Identify which cell holds the provided text, then report its [x, y] central coordinate. 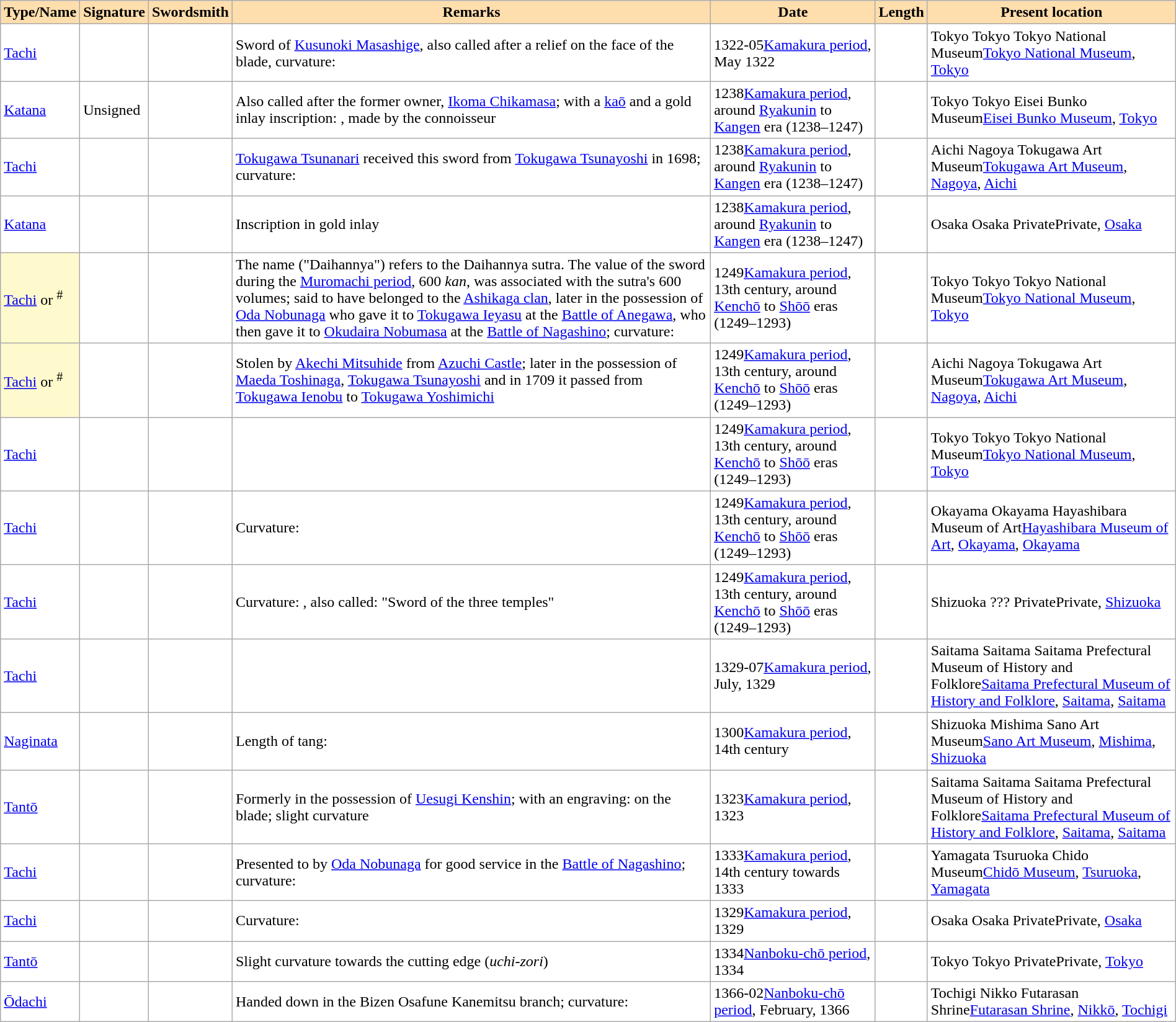
Tokyo Tokyo PrivatePrivate, Tokyo [1051, 962]
1333Kamakura period, 14th century towards 1333 [793, 872]
Ōdachi [40, 1002]
Remarks [471, 12]
Okayama Okayama Hayashibara Museum of ArtHayashibara Museum of Art, Okayama, Okayama [1051, 527]
Shizuoka Mishima Sano Art MuseumSano Art Museum, Mishima, Shizuoka [1051, 741]
Tokyo Tokyo Eisei Bunko MuseumEisei Bunko Museum, Tokyo [1051, 110]
1300Kamakura period, 14th century [793, 741]
Naginata [40, 741]
1323Kamakura period, 1323 [793, 807]
Unsigned [114, 110]
Shizuoka ??? PrivatePrivate, Shizuoka [1051, 602]
Formerly in the possession of Uesugi Kenshin; with an engraving: on the blade; slight curvature [471, 807]
1329Kamakura period, 1329 [793, 921]
Present location [1051, 12]
Also called after the former owner, Ikoma Chikamasa; with a kaō and a gold inlay inscription: , made by the connoisseur [471, 110]
Length of tang: [471, 741]
1329-07Kamakura period, July, 1329 [793, 675]
Signature [114, 12]
1322-05Kamakura period, May 1322 [793, 53]
Date [793, 12]
Type/Name [40, 12]
Curvature: , also called: "Sword of the three temples" [471, 602]
Length [901, 12]
Tokugawa Tsunanari received this sword from Tokugawa Tsunayoshi in 1698; curvature: [471, 167]
Handed down in the Bizen Osafune Kanemitsu branch; curvature: [471, 1002]
1334Nanboku-chō period, 1334 [793, 962]
Tochigi Nikko Futarasan ShrineFutarasan Shrine, Nikkō, Tochigi [1051, 1002]
Slight curvature towards the cutting edge (uchi-zori) [471, 962]
Swordsmith [190, 12]
Presented to by Oda Nobunaga for good service in the Battle of Nagashino; curvature: [471, 872]
1366-02Nanboku-chō period, February, 1366 [793, 1002]
Sword of Kusunoki Masashige, also called after a relief on the face of the blade, curvature: [471, 53]
Yamagata Tsuruoka Chido MuseumChidō Museum, Tsuruoka, Yamagata [1051, 872]
Inscription in gold inlay [471, 224]
